Scan for the cell matching the given text and deliver its [x, y] coordinate at center. 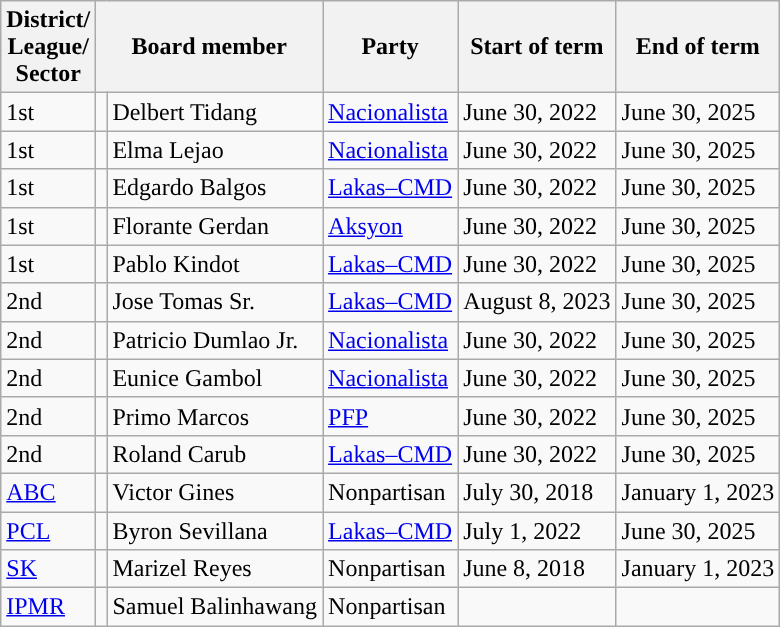
Victor Gines [215, 492]
District/League/Sector [48, 47]
ABC [48, 492]
Aksyon [390, 226]
Roland Carub [215, 454]
Delbert Tidang [215, 112]
Elma Lejao [215, 150]
Pablo Kindot [215, 264]
Samuel Balinhawang [215, 607]
July 30, 2018 [537, 492]
Jose Tomas Sr. [215, 302]
IPMR [48, 607]
Edgardo Balgos [215, 188]
Start of term [537, 47]
Florante Gerdan [215, 226]
June 8, 2018 [537, 569]
SK [48, 569]
Patricio Dumlao Jr. [215, 340]
Marizel Reyes [215, 569]
PCL [48, 531]
Byron Sevillana [215, 531]
Eunice Gambol [215, 378]
July 1, 2022 [537, 531]
Board member [210, 47]
PFP [390, 416]
August 8, 2023 [537, 302]
End of term [698, 47]
Party [390, 47]
Primo Marcos [215, 416]
